Provide the [x, y] coordinate of the cell's center where the given text is located.  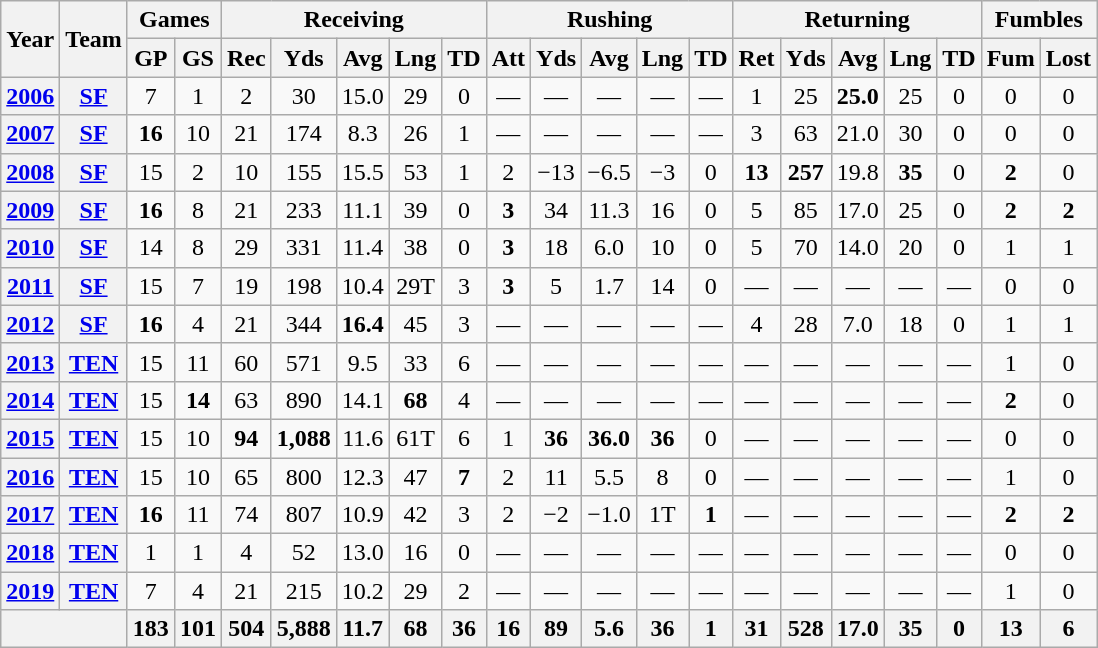
2010 [30, 248]
528 [806, 629]
8.3 [362, 134]
34 [556, 210]
Fum [1010, 58]
52 [304, 553]
Lost [1068, 58]
2016 [30, 477]
−13 [556, 172]
16.4 [362, 324]
Games [174, 20]
7.0 [858, 324]
Att [508, 58]
198 [304, 286]
2009 [30, 210]
Ret [756, 58]
21.0 [858, 134]
5.5 [610, 477]
38 [415, 248]
183 [150, 629]
10.2 [362, 591]
233 [304, 210]
39 [415, 210]
10.9 [362, 515]
89 [556, 629]
2015 [30, 438]
Team [94, 39]
2007 [30, 134]
257 [806, 172]
29T [415, 286]
Fumbles [1038, 20]
2008 [30, 172]
11.4 [362, 248]
890 [304, 400]
53 [415, 172]
33 [415, 362]
13.0 [362, 553]
10.4 [362, 286]
19.8 [858, 172]
331 [304, 248]
31 [756, 629]
61T [415, 438]
94 [246, 438]
2006 [30, 96]
−1.0 [610, 515]
GP [150, 58]
5.6 [610, 629]
19 [246, 286]
2014 [30, 400]
9.5 [362, 362]
Rec [246, 58]
47 [415, 477]
42 [415, 515]
36.0 [610, 438]
45 [415, 324]
2012 [30, 324]
344 [304, 324]
14.0 [858, 248]
571 [304, 362]
6.0 [610, 248]
74 [246, 515]
807 [304, 515]
11.6 [362, 438]
5,888 [304, 629]
70 [806, 248]
155 [304, 172]
11.7 [362, 629]
26 [415, 134]
28 [806, 324]
Rushing [610, 20]
2017 [30, 515]
−6.5 [610, 172]
11.3 [610, 210]
65 [246, 477]
1T [662, 515]
60 [246, 362]
1,088 [304, 438]
504 [246, 629]
215 [304, 591]
GS [198, 58]
174 [304, 134]
Returning [857, 20]
12.3 [362, 477]
2011 [30, 286]
Year [30, 39]
−2 [556, 515]
Receiving [354, 20]
2013 [30, 362]
85 [806, 210]
20 [910, 248]
800 [304, 477]
−3 [662, 172]
1.7 [610, 286]
11.1 [362, 210]
101 [198, 629]
2019 [30, 591]
15.0 [362, 96]
14.1 [362, 400]
2018 [30, 553]
25.0 [858, 96]
15.5 [362, 172]
